Provide the (x, y) coordinate of the cell's center where the given text is located.  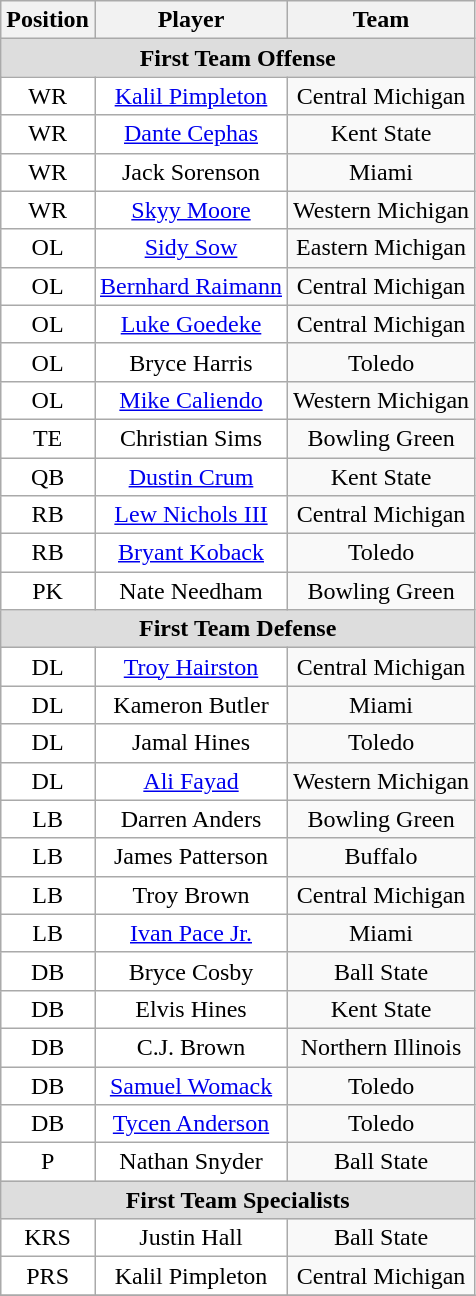
PRS (48, 1276)
Darren Anders (190, 819)
Ali Fayad (190, 781)
Sidy Sow (190, 248)
Lew Nichols III (190, 515)
Player (190, 20)
Troy Brown (190, 895)
PK (48, 591)
First Team Specialists (238, 1200)
Elvis Hines (190, 1009)
Troy Hairston (190, 667)
Team (382, 20)
Bryce Cosby (190, 971)
C.J. Brown (190, 1047)
James Patterson (190, 857)
Dustin Crum (190, 477)
Christian Sims (190, 438)
Mike Caliendo (190, 400)
Nathan Snyder (190, 1162)
Skyy Moore (190, 210)
Samuel Womack (190, 1085)
Dante Cephas (190, 134)
Eastern Michigan (382, 248)
TE (48, 438)
P (48, 1162)
Jamal Hines (190, 743)
Kameron Butler (190, 705)
Jack Sorenson (190, 172)
Bryce Harris (190, 362)
Nate Needham (190, 591)
Ivan Pace Jr. (190, 933)
Northern Illinois (382, 1047)
QB (48, 477)
Position (48, 20)
Tycen Anderson (190, 1124)
Luke Goedeke (190, 324)
KRS (48, 1238)
Bernhard Raimann (190, 286)
Buffalo (382, 857)
Bryant Koback (190, 553)
First Team Defense (238, 629)
Justin Hall (190, 1238)
First Team Offense (238, 58)
